Provide the (X, Y) coordinate of the cell's center where the given text is located.  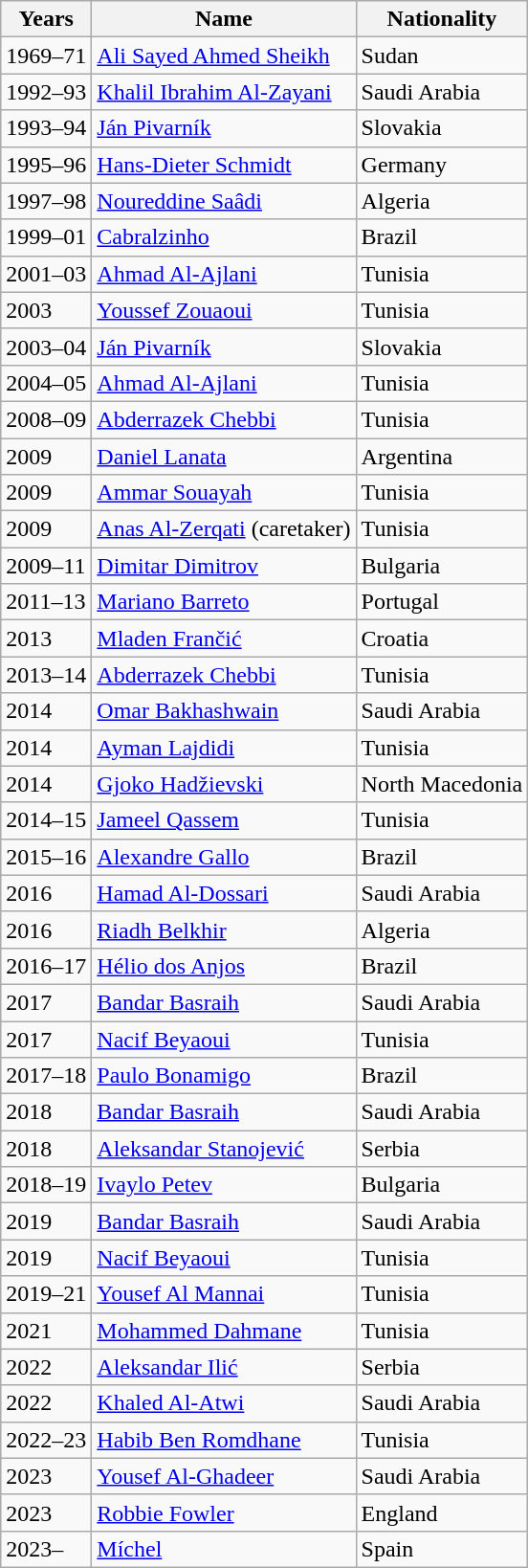
Ivaylo Petev (224, 1185)
Hans-Dieter Schmidt (224, 165)
1992–93 (46, 92)
Míchel (224, 1549)
Yousef Al-Ghadeer (224, 1476)
Habib Ben Romdhane (224, 1440)
Riadh Belkhir (224, 930)
Jameel Qassem (224, 820)
Robbie Fowler (224, 1512)
2023– (46, 1549)
Paulo Bonamigo (224, 1076)
England (442, 1512)
Spain (442, 1549)
Years (46, 19)
Mohammed Dahmane (224, 1331)
Aleksandar Stanojević (224, 1149)
Ayman Lajdidi (224, 748)
Portugal (442, 602)
2003–04 (46, 347)
Argentina (442, 457)
Anas Al-Zerqati (caretaker) (224, 529)
Ali Sayed Ahmed Sheikh (224, 56)
2016–17 (46, 966)
Gjoko Hadžievski (224, 784)
2011–13 (46, 602)
Khalil Ibrahim Al-Zayani (224, 92)
2018–19 (46, 1185)
Daniel Lanata (224, 457)
2009–11 (46, 566)
2019–21 (46, 1294)
Croatia (442, 638)
Khaled Al-Atwi (224, 1403)
2008–09 (46, 419)
Alexandre Gallo (224, 857)
2022–23 (46, 1440)
2001–03 (46, 274)
Yousef Al Mannai (224, 1294)
Dimitar Dimitrov (224, 566)
1969–71 (46, 56)
Noureddine Saâdi (224, 201)
Youssef Zouaoui (224, 310)
Mladen Frančić (224, 638)
2017–18 (46, 1076)
2014–15 (46, 820)
Aleksandar Ilić (224, 1367)
2013 (46, 638)
1995–96 (46, 165)
2003 (46, 310)
1997–98 (46, 201)
Nationality (442, 19)
Germany (442, 165)
1999–01 (46, 237)
Cabralzinho (224, 237)
2021 (46, 1331)
Name (224, 19)
2004–05 (46, 383)
2015–16 (46, 857)
North Macedonia (442, 784)
Ammar Souayah (224, 493)
Hamad Al-Dossari (224, 893)
Sudan (442, 56)
1993–94 (46, 128)
Hélio dos Anjos (224, 966)
Mariano Barreto (224, 602)
2013–14 (46, 675)
Omar Bakhashwain (224, 711)
